Determine the [x, y] coordinate at the center of the cell enclosing the given text.  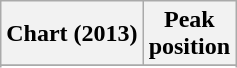
Chart (2013) [72, 34]
Peak position [189, 34]
